Search for the cell housing the specified text and yield its (X, Y) center coordinate. 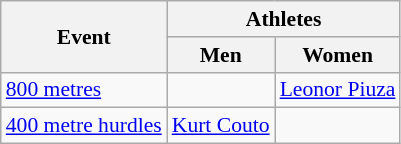
Kurt Couto (221, 126)
Men (221, 55)
Athletes (284, 19)
Women (338, 55)
800 metres (84, 90)
400 metre hurdles (84, 126)
Leonor Piuza (338, 90)
Event (84, 36)
